Detect which cell encompasses the target text, then output its (X, Y) center coordinate. 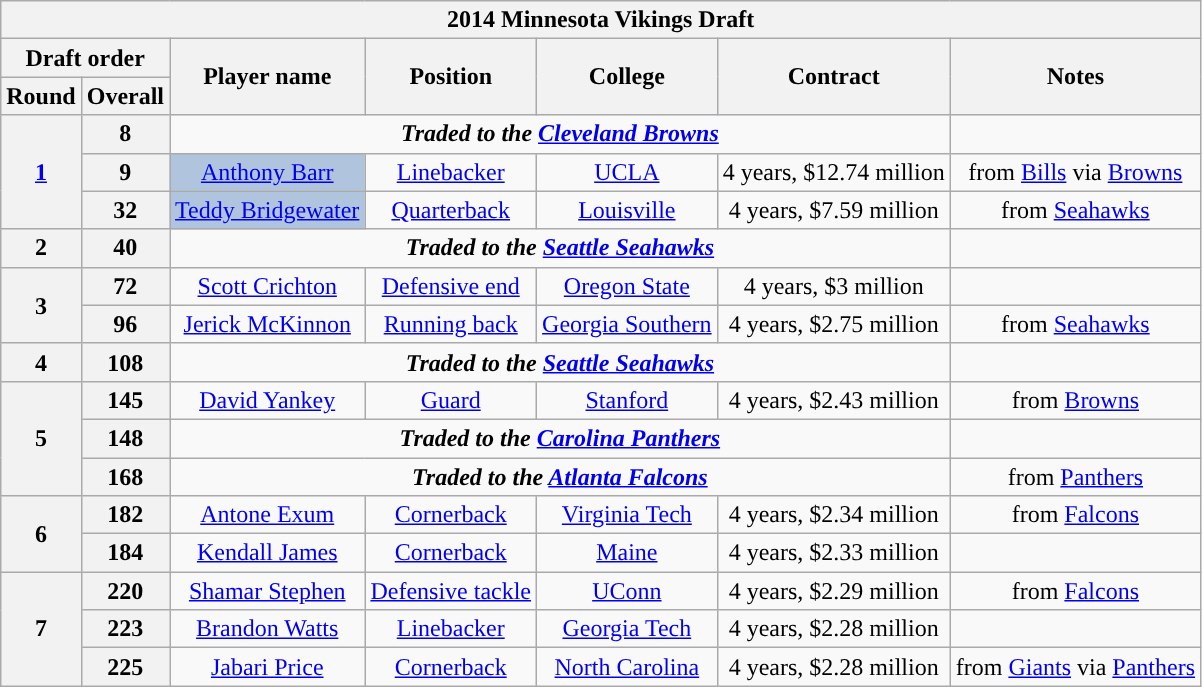
Draft order (86, 58)
225 (125, 667)
Traded to the Cleveland Browns (560, 134)
108 (125, 362)
Oregon State (628, 286)
Antone Exum (268, 515)
Scott Crichton (268, 286)
from Panthers (1075, 477)
Maine (628, 553)
8 (125, 134)
Guard (451, 400)
from Giants via Panthers (1075, 667)
Jerick McKinnon (268, 324)
Defensive end (451, 286)
Contract (834, 77)
UConn (628, 591)
4 years, $7.59 million (834, 210)
Notes (1075, 77)
David Yankey (268, 400)
Brandon Watts (268, 629)
Anthony Barr (268, 172)
Stanford (628, 400)
6 (41, 534)
32 (125, 210)
UCLA (628, 172)
from Bills via Browns (1075, 172)
148 (125, 438)
184 (125, 553)
3 (41, 305)
4 years, $3 million (834, 286)
Virginia Tech (628, 515)
4 years, $2.33 million (834, 553)
5 (41, 438)
4 years, $12.74 million (834, 172)
4 years, $2.43 million (834, 400)
2014 Minnesota Vikings Draft (601, 20)
223 (125, 629)
4 years, $2.75 million (834, 324)
4 years, $2.34 million (834, 515)
Player name (268, 77)
7 (41, 629)
Traded to the Atlanta Falcons (560, 477)
2 (41, 248)
from Browns (1075, 400)
Louisville (628, 210)
4 years, $2.29 million (834, 591)
Teddy Bridgewater (268, 210)
182 (125, 515)
College (628, 77)
Overall (125, 96)
Running back (451, 324)
Position (451, 77)
40 (125, 248)
72 (125, 286)
Defensive tackle (451, 591)
145 (125, 400)
168 (125, 477)
4 (41, 362)
Shamar Stephen (268, 591)
96 (125, 324)
North Carolina (628, 667)
Jabari Price (268, 667)
1 (41, 172)
Round (41, 96)
Quarterback (451, 210)
Georgia Tech (628, 629)
Kendall James (268, 553)
9 (125, 172)
Traded to the Carolina Panthers (560, 438)
Georgia Southern (628, 324)
220 (125, 591)
